From the cell containing the given text, extract its center point as (x, y) coordinate. 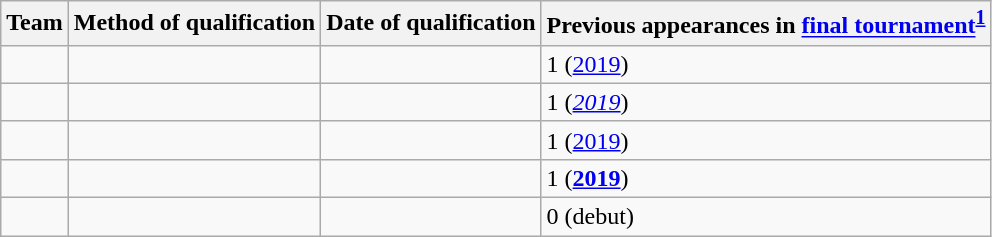
0 (debut) (766, 217)
Previous appearances in final tournament1 (766, 24)
Method of qualification (194, 24)
Team (35, 24)
Date of qualification (431, 24)
